Extract the (X, Y) coordinate from the center of the cell holding the provided text.  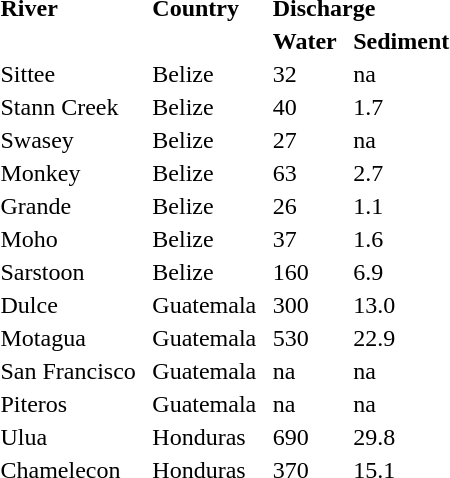
37 (300, 239)
Honduras (198, 437)
530 (300, 338)
32 (300, 74)
26 (300, 206)
690 (300, 437)
63 (300, 173)
300 (300, 305)
Water (300, 41)
27 (300, 140)
40 (300, 107)
160 (300, 272)
